Identify which cell holds the provided text, then report its (x, y) central coordinate. 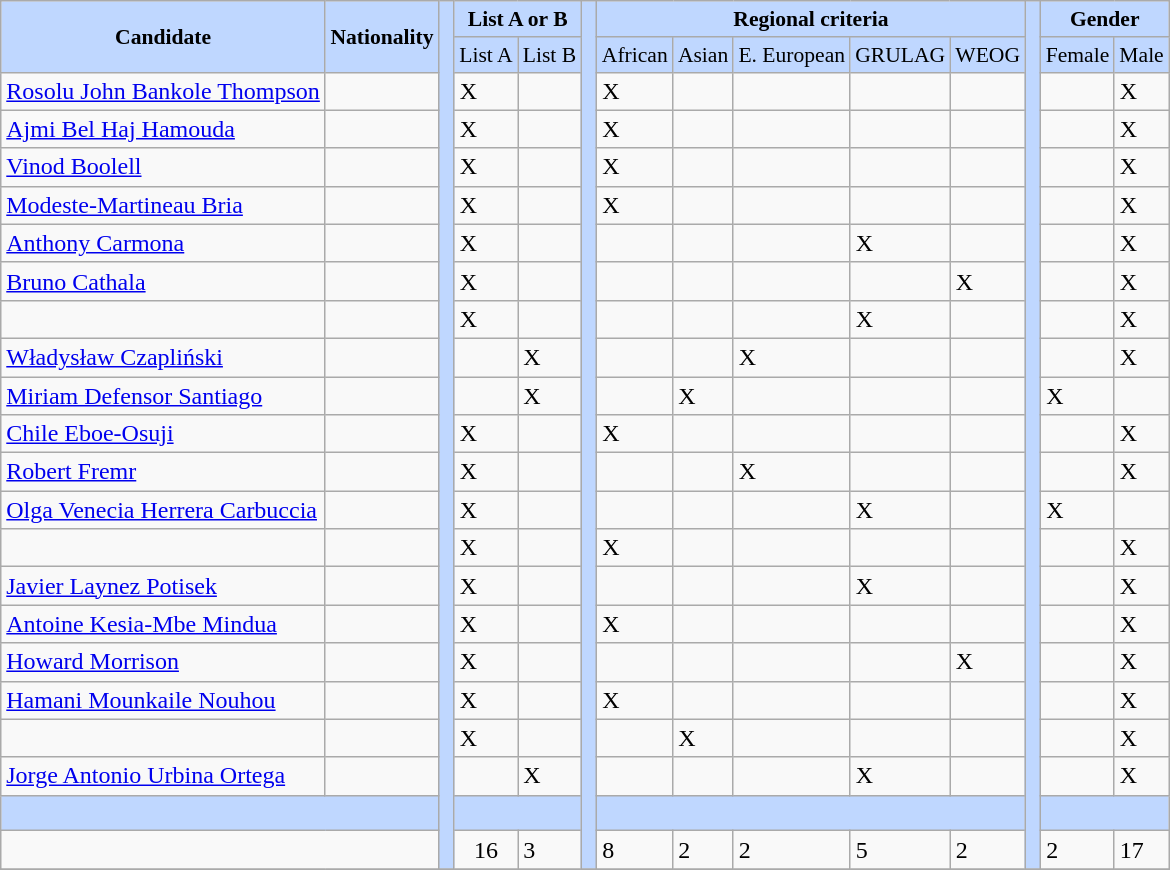
Chile Eboe-Osuji (164, 434)
Asian (703, 54)
WEOG (988, 54)
E. European (792, 54)
Candidate (164, 36)
Javier Laynez Potisek (164, 586)
Howard Morrison (164, 662)
Rosolu John Bankole Thompson (164, 91)
Nationality (382, 36)
3 (550, 850)
Hamani Mounkaile Nouhou (164, 700)
Regional criteria (811, 19)
Gender (1105, 19)
GRULAG (900, 54)
Jorge Antonio Urbina Ortega (164, 776)
Modeste-Martineau Bria (164, 205)
List A or B (518, 19)
Female (1078, 54)
Anthony Carmona (164, 243)
5 (900, 850)
16 (486, 850)
17 (1141, 850)
Ajmi Bel Haj Hamouda (164, 129)
Miriam Defensor Santiago (164, 395)
Antoine Kesia-Mbe Mindua (164, 624)
8 (635, 850)
African (635, 54)
Olga Venecia Herrera Carbuccia (164, 510)
List A (486, 54)
Vinod Boolell (164, 167)
Władysław Czapliński (164, 357)
Bruno Cathala (164, 281)
Robert Fremr (164, 472)
List B (550, 54)
Male (1141, 54)
